Identify which cell holds the provided text, then report its (X, Y) central coordinate. 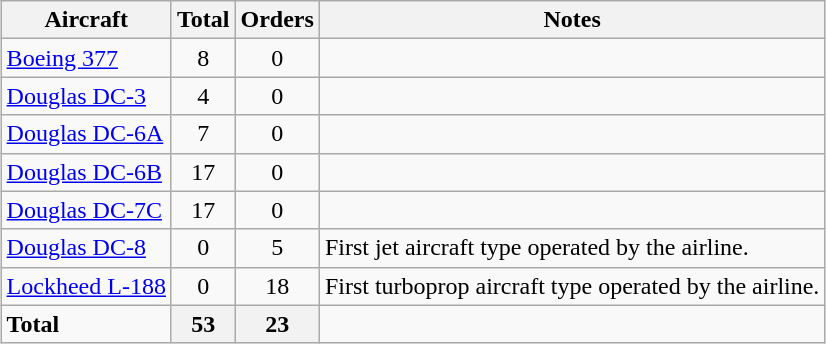
First jet aircraft type operated by the airline. (572, 248)
Douglas DC-8 (86, 248)
53 (203, 324)
4 (203, 96)
Lockheed L-188 (86, 286)
Boeing 377 (86, 58)
First turboprop aircraft type operated by the airline. (572, 286)
Aircraft (86, 20)
23 (277, 324)
Douglas DC-6B (86, 172)
Notes (572, 20)
Douglas DC-6A (86, 134)
Orders (277, 20)
Douglas DC-3 (86, 96)
18 (277, 286)
7 (203, 134)
8 (203, 58)
5 (277, 248)
Douglas DC-7C (86, 210)
